Capture the cell that displays the provided text and extract its (X, Y) central coordinate. 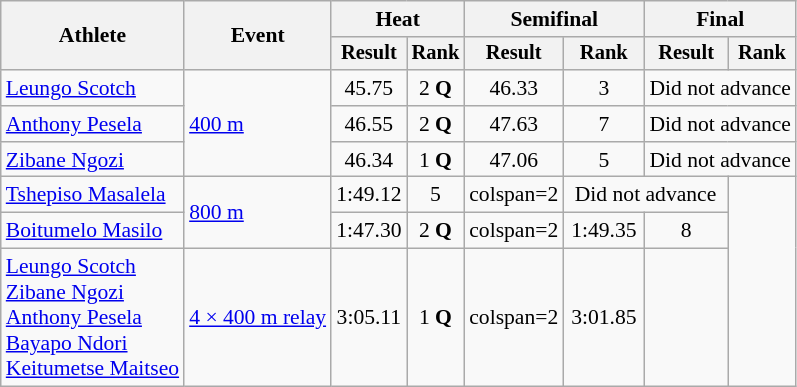
Final (720, 19)
1:49.35 (604, 231)
1:49.12 (368, 195)
8 (686, 231)
3:01.85 (604, 318)
Athlete (92, 36)
Boitumelo Masilo (92, 231)
3:05.11 (368, 318)
Zibane Ngozi (92, 160)
Tshepiso Masalela (92, 195)
46.55 (368, 124)
Heat (398, 19)
4 × 400 m relay (258, 318)
Event (258, 36)
Leungo Scotch (92, 88)
400 m (258, 124)
Anthony Pesela (92, 124)
46.33 (514, 88)
46.34 (368, 160)
1:47.30 (368, 231)
47.06 (514, 160)
3 (604, 88)
47.63 (514, 124)
Leungo ScotchZibane NgoziAnthony PeselaBayapo NdoriKeitumetse Maitseo (92, 318)
800 m (258, 212)
Semifinal (554, 19)
7 (604, 124)
45.75 (368, 88)
